Capture the cell that displays the provided text and extract its [X, Y] central coordinate. 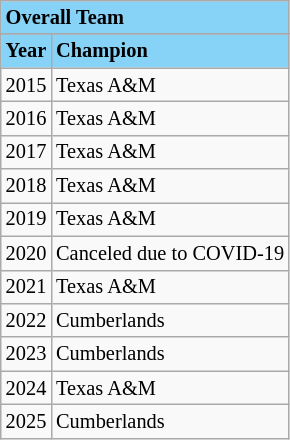
Champion [170, 51]
2018 [26, 186]
2025 [26, 421]
Overall Team [145, 17]
2022 [26, 320]
2020 [26, 253]
Canceled due to COVID-19 [170, 253]
2023 [26, 354]
2016 [26, 118]
2024 [26, 388]
2017 [26, 152]
2019 [26, 219]
2021 [26, 287]
Year [26, 51]
2015 [26, 85]
